Determine the (X, Y) coordinate at the center of the cell enclosing the given text.  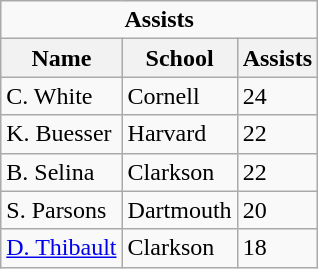
School (180, 58)
Cornell (180, 96)
Name (62, 58)
S. Parsons (62, 210)
Dartmouth (180, 210)
24 (277, 96)
C. White (62, 96)
20 (277, 210)
B. Selina (62, 172)
D. Thibault (62, 248)
Harvard (180, 134)
K. Buesser (62, 134)
18 (277, 248)
